Return the [X, Y] coordinate for the center point of the cell that contains the specified text.  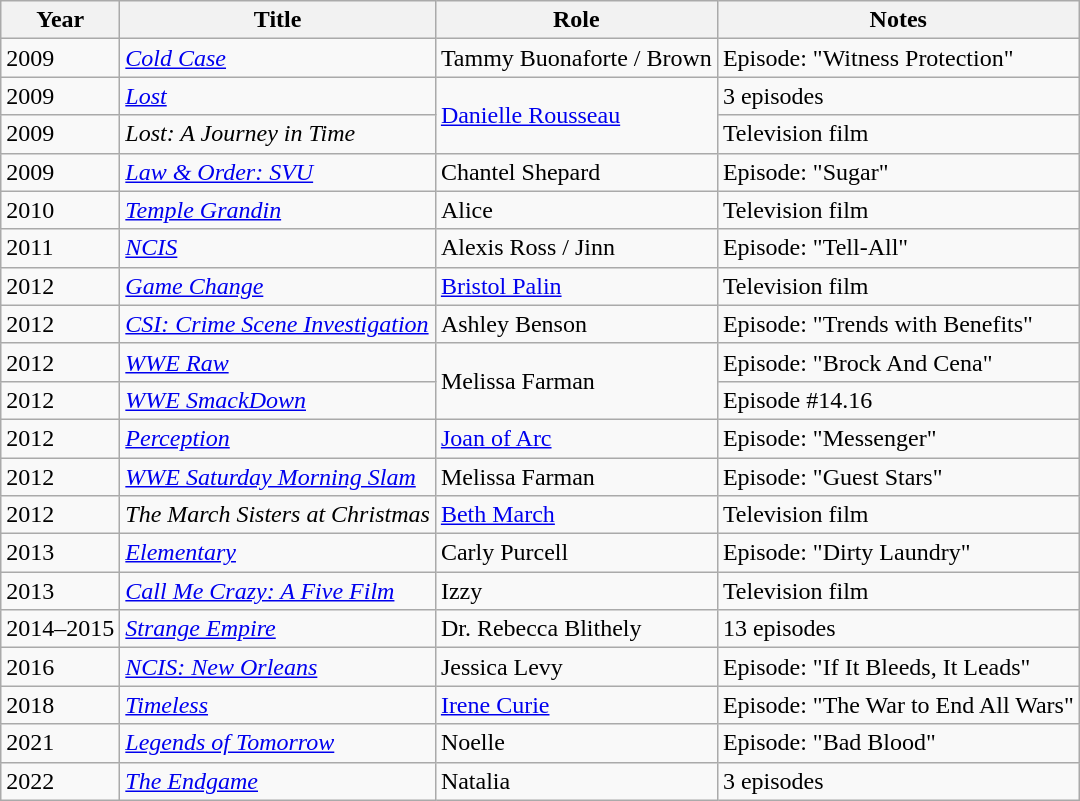
Role [576, 20]
WWE Raw [278, 362]
Legends of Tomorrow [278, 743]
Alexis Ross / Jinn [576, 248]
Episode: "Messenger" [898, 438]
2010 [60, 210]
Bristol Palin [576, 286]
Cold Case [278, 58]
Alice [576, 210]
Episode #14.16 [898, 400]
Chantel Shepard [576, 172]
Episode: "Guest Stars" [898, 477]
2011 [60, 248]
Call Me Crazy: A Five Film [278, 591]
Game Change [278, 286]
Strange Empire [278, 629]
Tammy Buonaforte / Brown [576, 58]
Perception [278, 438]
Episode: "Tell-All" [898, 248]
2016 [60, 667]
Dr. Rebecca Blithely [576, 629]
NCIS: New Orleans [278, 667]
Noelle [576, 743]
Episode: "Brock And Cena" [898, 362]
The Endgame [278, 781]
2014–2015 [60, 629]
Danielle Rousseau [576, 115]
Episode: "Bad Blood" [898, 743]
Episode: "Witness Protection" [898, 58]
Jessica Levy [576, 667]
2018 [60, 705]
Episode: "The War to End All Wars" [898, 705]
Lost [278, 96]
Natalia [576, 781]
Episode: "If It Bleeds, It Leads" [898, 667]
Lost: A Journey in Time [278, 134]
Episode: "Dirty Laundry" [898, 553]
Izzy [576, 591]
Law & Order: SVU [278, 172]
The March Sisters at Christmas [278, 515]
Episode: "Sugar" [898, 172]
CSI: Crime Scene Investigation [278, 324]
Beth March [576, 515]
WWE Saturday Morning Slam [278, 477]
2021 [60, 743]
Elementary [278, 553]
Temple Grandin [278, 210]
Ashley Benson [576, 324]
Timeless [278, 705]
13 episodes [898, 629]
Title [278, 20]
Carly Purcell [576, 553]
NCIS [278, 248]
WWE SmackDown [278, 400]
Year [60, 20]
Irene Curie [576, 705]
Episode: "Trends with Benefits" [898, 324]
Notes [898, 20]
2022 [60, 781]
Joan of Arc [576, 438]
